Return (x, y) of the center of cell containing provided text 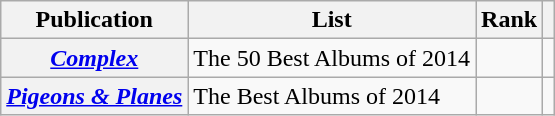
Rank (510, 20)
Pigeons & Planes (94, 96)
The Best Albums of 2014 (332, 96)
List (332, 20)
The 50 Best Albums of 2014 (332, 58)
Publication (94, 20)
Complex (94, 58)
